Pinpoint the cell where the given text exists, returning its (X, Y) midpoint coordinate. 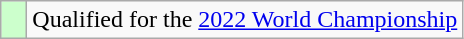
Qualified for the 2022 World Championship (245, 20)
